Search for the cell housing the specified text and yield its [x, y] center coordinate. 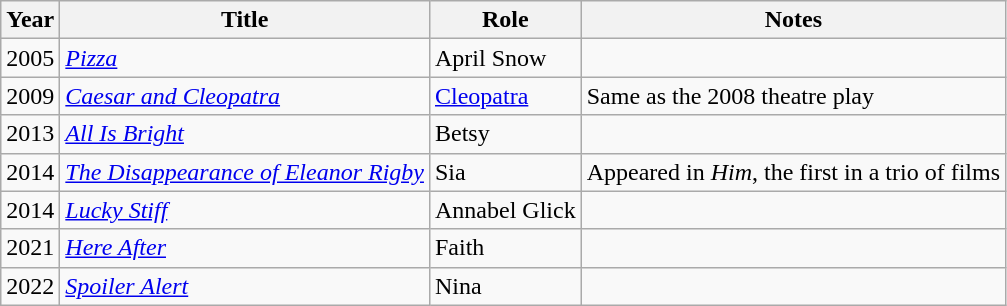
Role [505, 20]
Caesar and Cleopatra [245, 96]
Same as the 2008 theatre play [793, 96]
Year [30, 20]
Cleopatra [505, 96]
Spoiler Alert [245, 286]
2022 [30, 286]
The Disappearance of Eleanor Rigby [245, 172]
Notes [793, 20]
2005 [30, 58]
Sia [505, 172]
Nina [505, 286]
Appeared in Him, the first in a trio of films [793, 172]
Faith [505, 248]
Here After [245, 248]
Annabel Glick [505, 210]
2021 [30, 248]
All Is Bright [245, 134]
Pizza [245, 58]
April Snow [505, 58]
Lucky Stiff [245, 210]
2013 [30, 134]
Betsy [505, 134]
2009 [30, 96]
Title [245, 20]
